Detect which cell encompasses the target text, then output its [X, Y] center coordinate. 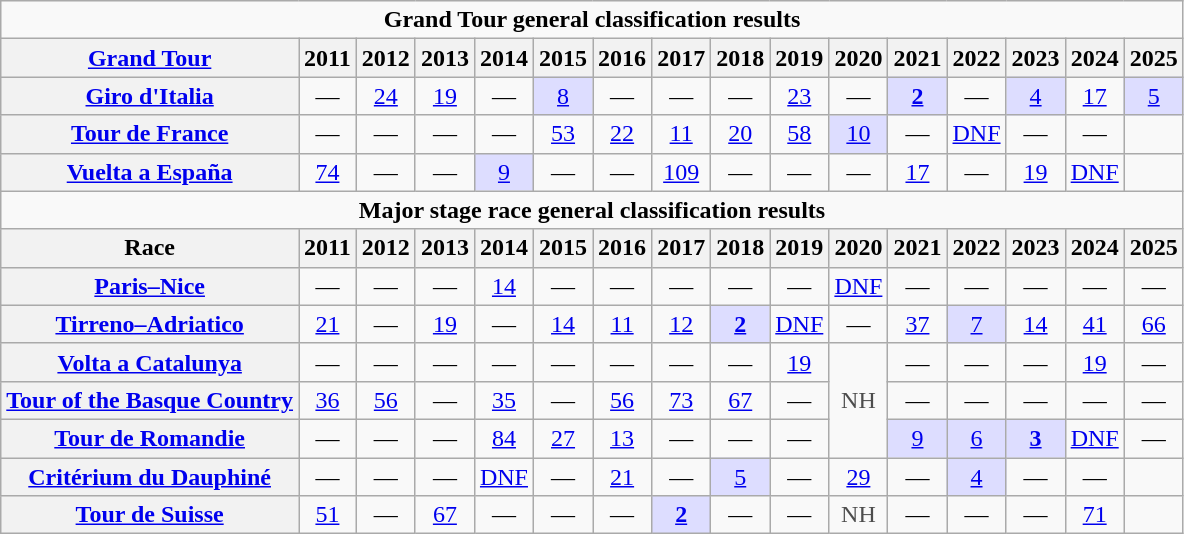
Volta a Catalunya [150, 362]
66 [1154, 324]
3 [1036, 438]
27 [564, 438]
58 [800, 134]
Tour de Suisse [150, 515]
73 [682, 400]
Vuelta a España [150, 172]
24 [386, 96]
8 [564, 96]
36 [328, 400]
Race [150, 248]
Tour de Romandie [150, 438]
22 [622, 134]
35 [504, 400]
84 [504, 438]
7 [976, 324]
13 [622, 438]
29 [858, 477]
Tirreno–Adriatico [150, 324]
Major stage race general classification results [592, 210]
10 [858, 134]
109 [682, 172]
Paris–Nice [150, 286]
37 [918, 324]
41 [1094, 324]
12 [682, 324]
Critérium du Dauphiné [150, 477]
20 [740, 134]
51 [328, 515]
Grand Tour [150, 58]
53 [564, 134]
Tour de France [150, 134]
6 [976, 438]
Grand Tour general classification results [592, 20]
Tour of the Basque Country [150, 400]
Giro d'Italia [150, 96]
71 [1094, 515]
23 [800, 96]
74 [328, 172]
